Return the [x, y] coordinate for the center point of the cell that contains the specified text.  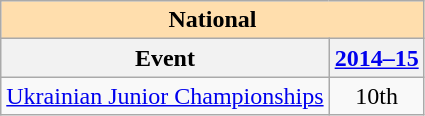
Ukrainian Junior Championships [165, 96]
National [212, 20]
Event [165, 58]
10th [376, 96]
2014–15 [376, 58]
